Capture the cell that displays the provided text and extract its (x, y) central coordinate. 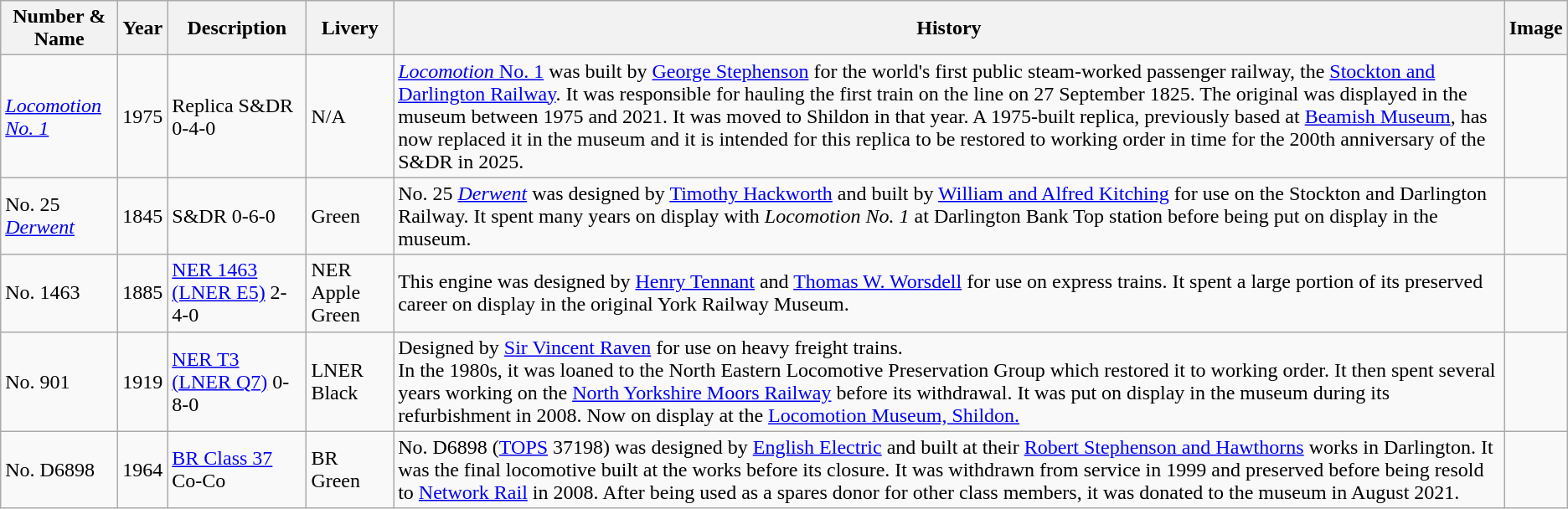
Livery (350, 28)
LNER Black (350, 382)
N/A (350, 116)
History (950, 28)
No. 25 Derwent (59, 216)
BR Green (350, 470)
Image (1536, 28)
1964 (142, 470)
NER Apple Green (350, 293)
1919 (142, 382)
NER 1463 (LNER E5) 2-4-0 (237, 293)
BR Class 37 Co-Co (237, 470)
Replica S&DR 0-4-0 (237, 116)
1975 (142, 116)
No. 901 (59, 382)
Green (350, 216)
Number & Name (59, 28)
1845 (142, 216)
No. 1463 (59, 293)
NER T3 (LNER Q7) 0-8-0 (237, 382)
Description (237, 28)
No. D6898 (59, 470)
S&DR 0-6-0 (237, 216)
Year (142, 28)
1885 (142, 293)
Locomotion No. 1 (59, 116)
